Return [X, Y] of the center of cell containing provided text 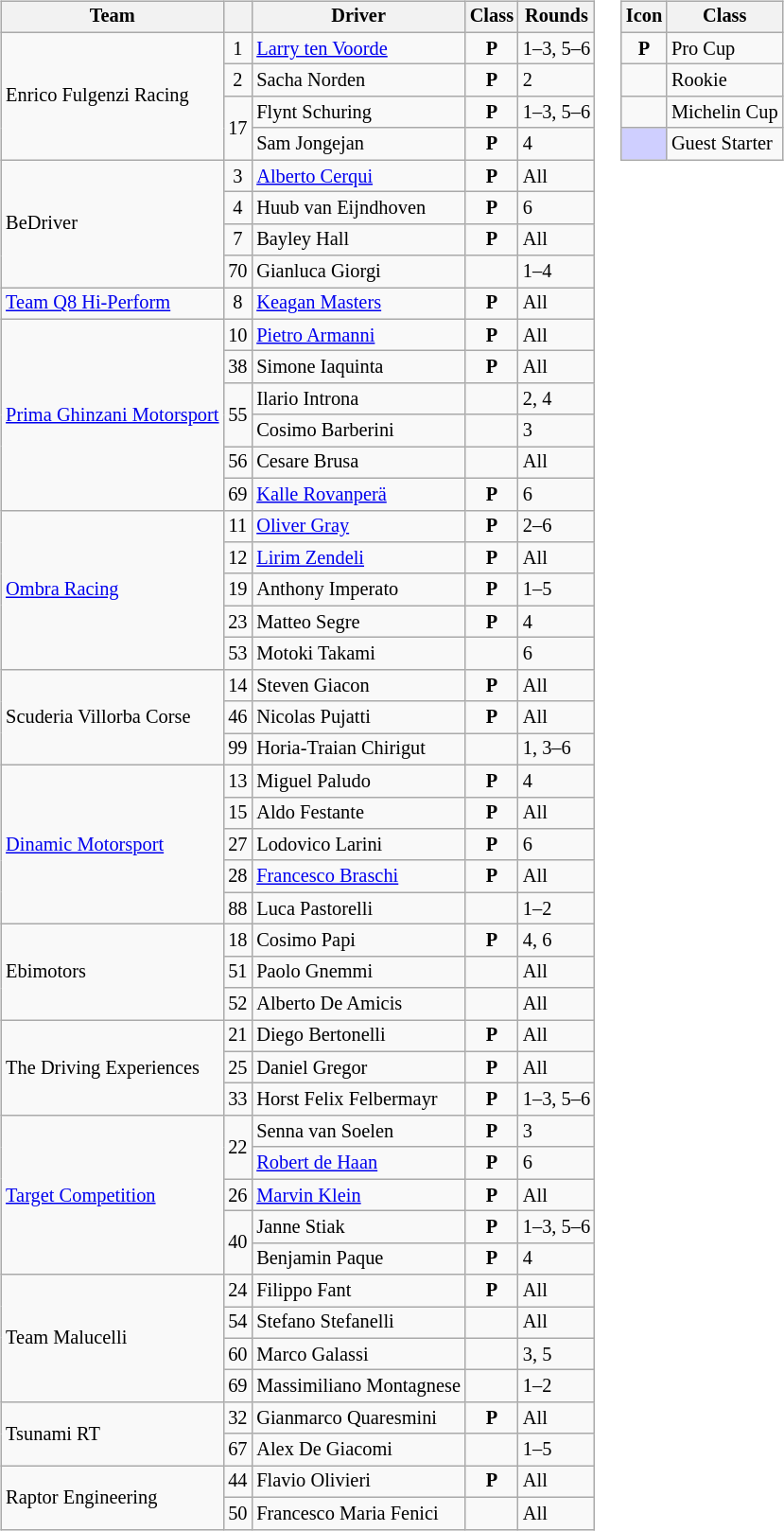
Sam Jongejan [357, 144]
1–4 [556, 272]
Alberto Cerqui [357, 176]
44 [237, 1482]
Cosimo Barberini [357, 431]
8 [237, 304]
Gianluca Giorgi [357, 272]
Alex De Giacomi [357, 1450]
50 [237, 1513]
Gianmarco Quaresmini [357, 1418]
The Driving Experiences [112, 1067]
27 [237, 845]
11 [237, 526]
26 [237, 1195]
Scuderia Villorba Corse [112, 717]
18 [237, 941]
Horia-Traian Chirigut [357, 749]
Anthony Imperato [357, 590]
Francesco Braschi [357, 876]
15 [237, 813]
52 [237, 1004]
17 [237, 129]
21 [237, 1036]
Team Malucelli [112, 1338]
70 [237, 272]
Motoki Takami [357, 654]
BeDriver [112, 223]
Janne Stiak [357, 1227]
28 [237, 876]
Simone Iaquinta [357, 367]
Raptor Engineering [112, 1497]
53 [237, 654]
Lodovico Larini [357, 845]
Cesare Brusa [357, 463]
Senna van Soelen [357, 1132]
33 [237, 1100]
Benjamin Paque [357, 1258]
22 [237, 1147]
12 [237, 558]
32 [237, 1418]
Robert de Haan [357, 1163]
Michelin Cup [724, 113]
40 [237, 1243]
10 [237, 335]
Icon [644, 17]
Ombra Racing [112, 590]
Keagan Masters [357, 304]
38 [237, 367]
Filippo Fant [357, 1291]
Paolo Gnemmi [357, 972]
Lirim Zendeli [357, 558]
Prima Ghinzani Motorsport [112, 414]
Diego Bertonelli [357, 1036]
99 [237, 749]
Target Competition [112, 1195]
55 [237, 414]
51 [237, 972]
Luca Pastorelli [357, 908]
Oliver Gray [357, 526]
3, 5 [556, 1354]
Sacha Norden [357, 80]
54 [237, 1323]
Francesco Maria Fenici [357, 1513]
Rounds [556, 17]
Huub van Eijndhoven [357, 208]
7 [237, 239]
Daniel Gregor [357, 1067]
Cosimo Papi [357, 941]
Ilario Introna [357, 399]
Aldo Festante [357, 813]
Ebimotors [112, 973]
Rookie [724, 80]
13 [237, 781]
Kalle Rovanperä [357, 494]
Pietro Armanni [357, 335]
Miguel Paludo [357, 781]
19 [237, 590]
Marvin Klein [357, 1195]
24 [237, 1291]
23 [237, 622]
67 [237, 1450]
Team [112, 17]
Pro Cup [724, 48]
60 [237, 1354]
Nicolas Pujatti [357, 717]
Driver [357, 17]
2–6 [556, 526]
1, 3–6 [556, 749]
25 [237, 1067]
88 [237, 908]
Team Q8 Hi-Perform [112, 304]
14 [237, 685]
Massimiliano Montagnese [357, 1386]
Dinamic Motorsport [112, 844]
Stefano Stefanelli [357, 1323]
Flynt Schuring [357, 113]
Enrico Fulgenzi Racing [112, 97]
4, 6 [556, 941]
Marco Galassi [357, 1354]
Guest Starter [724, 144]
56 [237, 463]
Matteo Segre [357, 622]
Tsunami RT [112, 1434]
1 [237, 48]
Horst Felix Felbermayr [357, 1100]
Steven Giacon [357, 685]
Alberto De Amicis [357, 1004]
46 [237, 717]
Bayley Hall [357, 239]
2, 4 [556, 399]
Larry ten Voorde [357, 48]
Flavio Olivieri [357, 1482]
